Provide the [X, Y] coordinate of the cell's center where the given text is located.  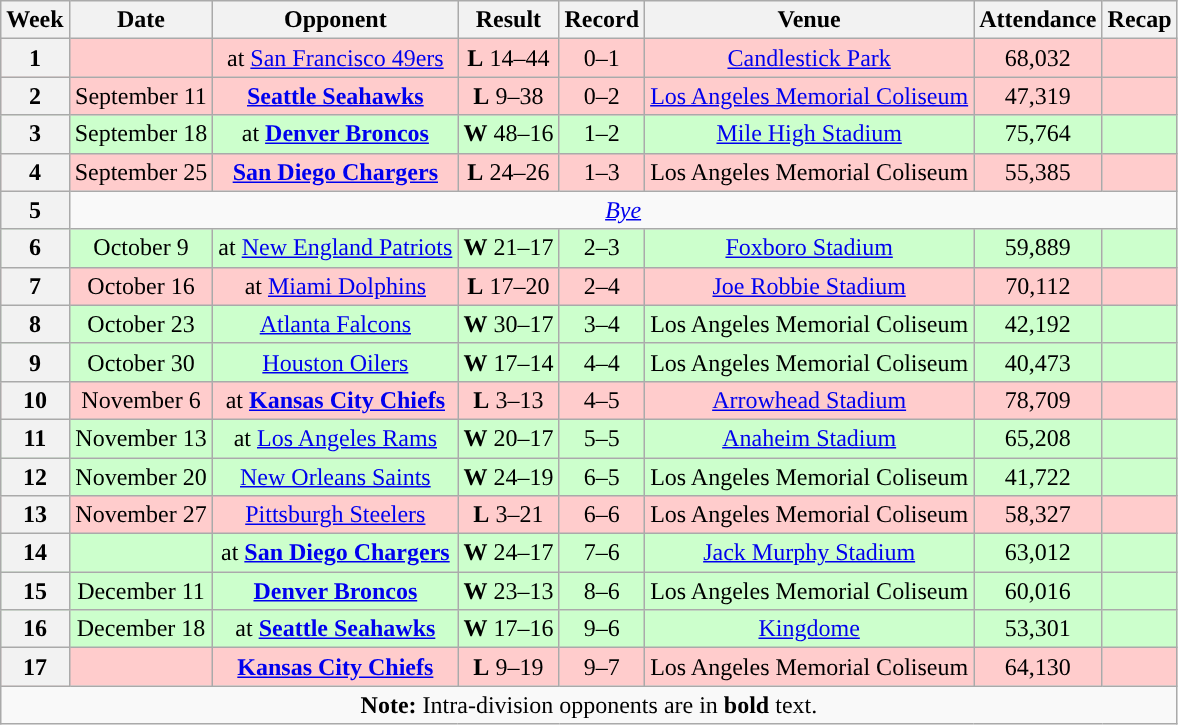
September 18 [141, 134]
at Denver Broncos [336, 134]
65,208 [1038, 438]
L 14–44 [508, 58]
Kingdome [810, 629]
42,192 [1038, 324]
9–6 [602, 629]
47,319 [1038, 96]
3 [35, 134]
4–5 [602, 400]
W 48–16 [508, 134]
Week [35, 20]
Denver Broncos [336, 591]
November 6 [141, 400]
3–4 [602, 324]
2 [35, 96]
55,385 [1038, 172]
December 11 [141, 591]
6–6 [602, 515]
1–2 [602, 134]
November 13 [141, 438]
L 17–20 [508, 286]
at Los Angeles Rams [336, 438]
78,709 [1038, 400]
L 3–13 [508, 400]
60,016 [1038, 591]
L 9–19 [508, 667]
Seattle Seahawks [336, 96]
W 24–17 [508, 553]
Venue [810, 20]
Record [602, 20]
at Kansas City Chiefs [336, 400]
59,889 [1038, 248]
7–6 [602, 553]
5 [35, 210]
12 [35, 477]
17 [35, 667]
6 [35, 248]
58,327 [1038, 515]
November 27 [141, 515]
41,722 [1038, 477]
9–7 [602, 667]
Houston Oilers [336, 362]
10 [35, 400]
70,112 [1038, 286]
at New England Patriots [336, 248]
8 [35, 324]
5–5 [602, 438]
at Miami Dolphins [336, 286]
75,764 [1038, 134]
13 [35, 515]
2–3 [602, 248]
W 30–17 [508, 324]
1 [35, 58]
W 23–13 [508, 591]
14 [35, 553]
Foxboro Stadium [810, 248]
Atlanta Falcons [336, 324]
8–6 [602, 591]
0–2 [602, 96]
October 30 [141, 362]
Kansas City Chiefs [336, 667]
San Diego Chargers [336, 172]
Pittsburgh Steelers [336, 515]
9 [35, 362]
53,301 [1038, 629]
at Seattle Seahawks [336, 629]
1–3 [602, 172]
October 16 [141, 286]
0–1 [602, 58]
Bye [623, 210]
Anaheim Stadium [810, 438]
September 11 [141, 96]
W 17–16 [508, 629]
6–5 [602, 477]
Arrowhead Stadium [810, 400]
New Orleans Saints [336, 477]
W 21–17 [508, 248]
Note: Intra-division opponents are in bold text. [589, 705]
Attendance [1038, 20]
L 3–21 [508, 515]
at San Diego Chargers [336, 553]
Opponent [336, 20]
at San Francisco 49ers [336, 58]
October 23 [141, 324]
W 17–14 [508, 362]
Candlestick Park [810, 58]
October 9 [141, 248]
Recap [1140, 20]
Mile High Stadium [810, 134]
15 [35, 591]
Date [141, 20]
7 [35, 286]
L 9–38 [508, 96]
W 20–17 [508, 438]
68,032 [1038, 58]
L 24–26 [508, 172]
December 18 [141, 629]
11 [35, 438]
4 [35, 172]
Jack Murphy Stadium [810, 553]
September 25 [141, 172]
64,130 [1038, 667]
Result [508, 20]
2–4 [602, 286]
63,012 [1038, 553]
40,473 [1038, 362]
16 [35, 629]
Joe Robbie Stadium [810, 286]
W 24–19 [508, 477]
4–4 [602, 362]
November 20 [141, 477]
